Locate the cell with the specified text and output its (X, Y) center coordinate. 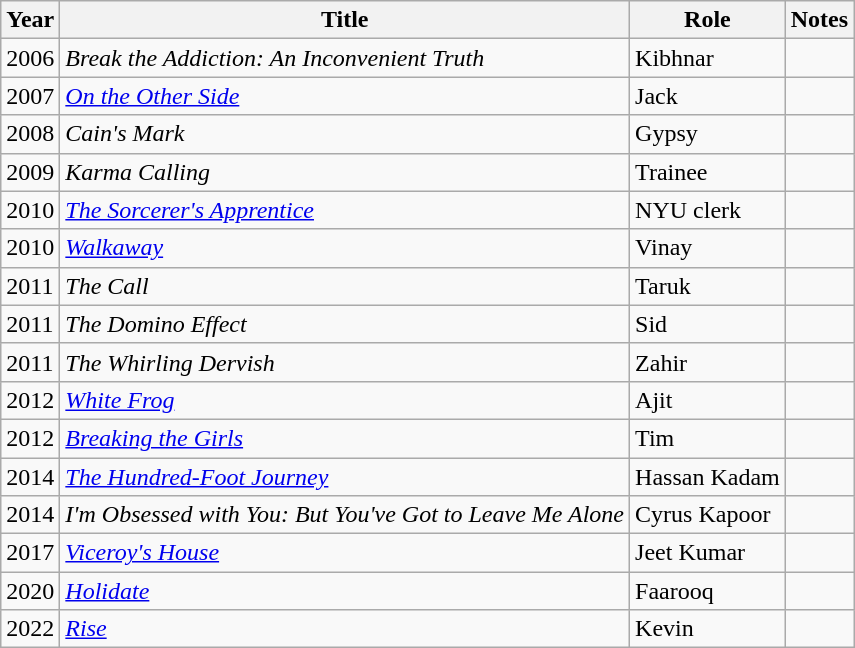
2006 (30, 58)
Zahir (708, 362)
2009 (30, 172)
Cyrus Kapoor (708, 515)
2020 (30, 591)
Walkaway (345, 248)
The Whirling Dervish (345, 362)
Jeet Kumar (708, 553)
Faarooq (708, 591)
The Sorcerer's Apprentice (345, 210)
Role (708, 20)
I'm Obsessed with You: But You've Got to Leave Me Alone (345, 515)
Trainee (708, 172)
Kibhnar (708, 58)
Taruk (708, 286)
Holidate (345, 591)
Gypsy (708, 134)
Year (30, 20)
Vinay (708, 248)
Ajit (708, 400)
Viceroy's House (345, 553)
Notes (819, 20)
Breaking the Girls (345, 438)
Hassan Kadam (708, 477)
The Hundred-Foot Journey (345, 477)
Sid (708, 324)
Tim (708, 438)
Title (345, 20)
2007 (30, 96)
2022 (30, 629)
The Domino Effect (345, 324)
On the Other Side (345, 96)
2008 (30, 134)
Kevin (708, 629)
Karma Calling (345, 172)
Break the Addiction: An Inconvenient Truth (345, 58)
Rise (345, 629)
The Call (345, 286)
Jack (708, 96)
Cain's Mark (345, 134)
2017 (30, 553)
NYU clerk (708, 210)
White Frog (345, 400)
